Output the [X, Y] coordinate of the center of the cell containing the given text.  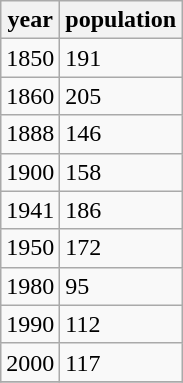
1950 [30, 248]
146 [121, 134]
112 [121, 324]
2000 [30, 362]
205 [121, 96]
population [121, 20]
1900 [30, 172]
1850 [30, 58]
191 [121, 58]
year [30, 20]
95 [121, 286]
172 [121, 248]
1941 [30, 210]
186 [121, 210]
1888 [30, 134]
158 [121, 172]
1990 [30, 324]
1980 [30, 286]
117 [121, 362]
1860 [30, 96]
